Provide the [x, y] coordinate of the cell's center where the given text is located.  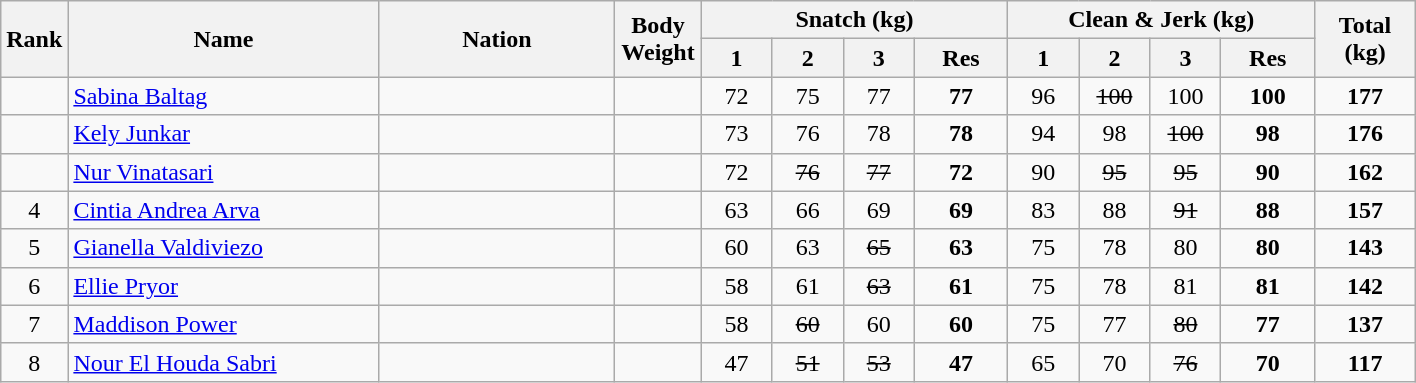
157 [1366, 210]
Maddison Power [224, 324]
5 [34, 248]
7 [34, 324]
Snatch (kg) [854, 20]
83 [1044, 210]
94 [1044, 134]
8 [34, 362]
91 [1186, 210]
Body Weight [658, 39]
142 [1366, 286]
Nation [497, 39]
51 [808, 362]
66 [808, 210]
162 [1366, 172]
Nour El Houda Sabri [224, 362]
Rank [34, 39]
177 [1366, 96]
53 [878, 362]
Name [224, 39]
4 [34, 210]
176 [1366, 134]
Gianella Valdiviezo [224, 248]
117 [1366, 362]
137 [1366, 324]
Sabina Baltag [224, 96]
Nur Vinatasari [224, 172]
Kely Junkar [224, 134]
Clean & Jerk (kg) [1162, 20]
Ellie Pryor [224, 286]
6 [34, 286]
96 [1044, 96]
Total (kg) [1366, 39]
73 [736, 134]
143 [1366, 248]
Cintia Andrea Arva [224, 210]
